Identify which cell holds the provided text, then report its (X, Y) central coordinate. 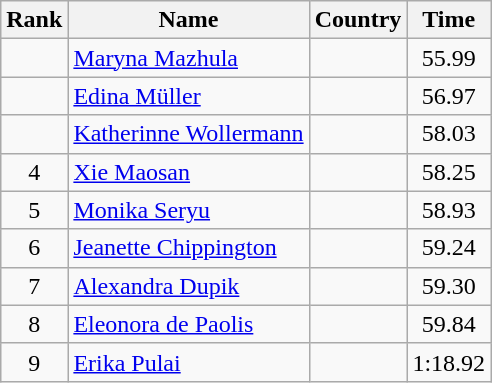
9 (34, 362)
55.99 (449, 58)
56.97 (449, 96)
Maryna Mazhula (188, 58)
59.30 (449, 286)
58.25 (449, 172)
4 (34, 172)
6 (34, 248)
59.84 (449, 324)
Time (449, 20)
58.93 (449, 210)
Katherinne Wollermann (188, 134)
Erika Pulai (188, 362)
58.03 (449, 134)
59.24 (449, 248)
Edina Müller (188, 96)
Country (358, 20)
Jeanette Chippington (188, 248)
Monika Seryu (188, 210)
8 (34, 324)
Rank (34, 20)
5 (34, 210)
Eleonora de Paolis (188, 324)
Alexandra Dupik (188, 286)
1:18.92 (449, 362)
7 (34, 286)
Name (188, 20)
Xie Maosan (188, 172)
